Return (X, Y) of the center of cell containing provided text 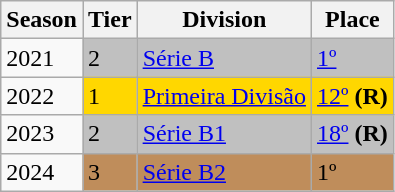
Division (224, 20)
Tier (110, 20)
Season (42, 20)
3 (110, 172)
1 (110, 96)
Série B1 (224, 134)
2022 (42, 96)
Primeira Divisão (224, 96)
Place (352, 20)
18º (R) (352, 134)
2024 (42, 172)
Série B (224, 58)
12º (R) (352, 96)
2023 (42, 134)
Série B2 (224, 172)
2021 (42, 58)
